Output the (X, Y) coordinate of the center of the cell containing the given text.  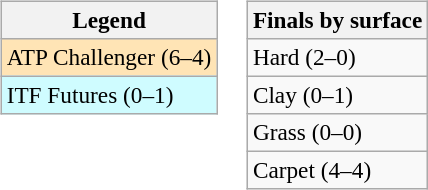
Clay (0–1) (337, 95)
Carpet (4–4) (337, 171)
Hard (2–0) (337, 57)
Finals by surface (337, 20)
ATP Challenger (6–4) (108, 57)
Grass (0–0) (337, 133)
ITF Futures (0–1) (108, 95)
Legend (108, 20)
